Search for the cell housing the specified text and yield its [x, y] center coordinate. 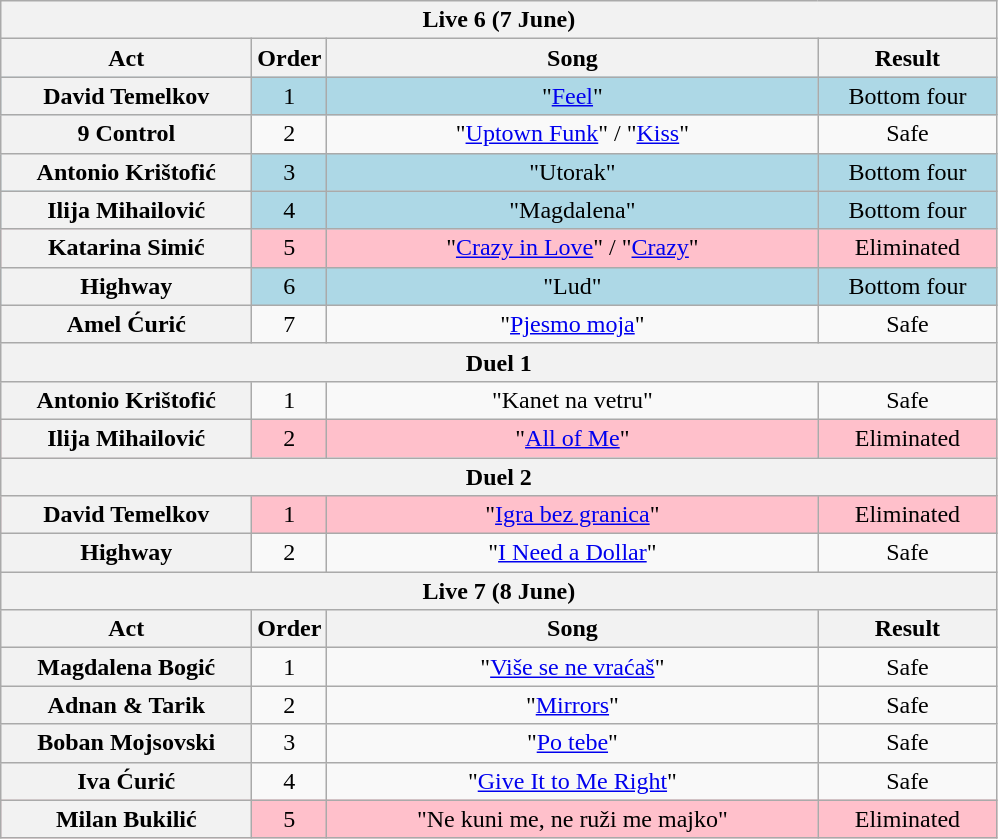
"Mirrors" [572, 705]
Katarina Simić [126, 248]
"Igra bez granica" [572, 515]
"Lud" [572, 286]
"Ne kuni me, ne ruži me majko" [572, 819]
Milan Bukilić [126, 819]
Live 6 (7 June) [499, 20]
"Feel" [572, 96]
"Više se ne vraćaš" [572, 667]
"Crazy in Love" / "Crazy" [572, 248]
Duel 2 [499, 477]
"Give It to Me Right" [572, 781]
"Kanet na vetru" [572, 400]
"Pjesmo moja" [572, 324]
Adnan & Tarik [126, 705]
6 [290, 286]
9 Control [126, 134]
"I Need a Dollar" [572, 553]
"Utorak" [572, 172]
Magdalena Bogić [126, 667]
"Magdalena" [572, 210]
"Po tebe" [572, 743]
7 [290, 324]
Duel 1 [499, 362]
"Uptown Funk" / "Kiss" [572, 134]
Boban Mojsovski [126, 743]
Iva Ćurić [126, 781]
"All of Me" [572, 438]
Amel Ćurić [126, 324]
Live 7 (8 June) [499, 591]
